Identify which cell holds the provided text, then report its [x, y] central coordinate. 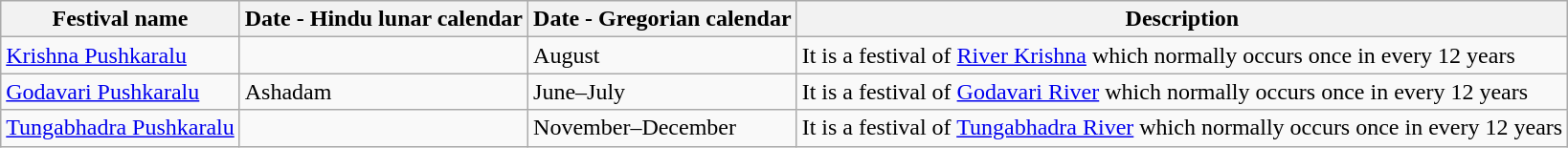
Ashadam [383, 92]
Tungabhadra Pushkaralu [121, 128]
Description [1182, 19]
It is a festival of Godavari River which normally occurs once in every 12 years [1182, 92]
Date - Gregorian calendar [662, 19]
June–July [662, 92]
Date - Hindu lunar calendar [383, 19]
It is a festival of River Krishna which normally occurs once in every 12 years [1182, 55]
It is a festival of Tungabhadra River which normally occurs once in every 12 years [1182, 128]
Festival name [121, 19]
Godavari Pushkaralu [121, 92]
August [662, 55]
November–December [662, 128]
Krishna Pushkaralu [121, 55]
